For the text-containing cell, return its midpoint in (x, y) coordinate format. 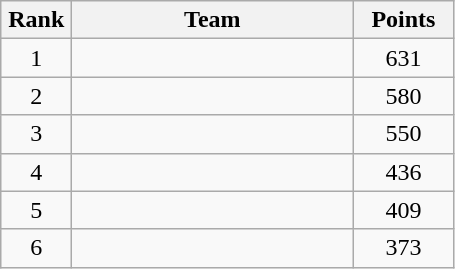
550 (404, 134)
4 (36, 172)
6 (36, 248)
Rank (36, 20)
373 (404, 248)
3 (36, 134)
5 (36, 210)
Points (404, 20)
631 (404, 58)
580 (404, 96)
1 (36, 58)
Team (212, 20)
2 (36, 96)
436 (404, 172)
409 (404, 210)
